Scan for the cell matching the given text and deliver its (X, Y) coordinate at center. 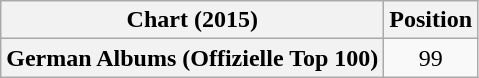
German Albums (Offizielle Top 100) (192, 58)
Chart (2015) (192, 20)
99 (431, 58)
Position (431, 20)
